For the text-containing cell, return its midpoint in [x, y] coordinate format. 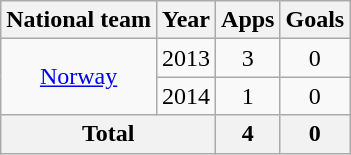
Norway [79, 77]
4 [248, 134]
3 [248, 58]
Apps [248, 20]
Total [108, 134]
2014 [186, 96]
Year [186, 20]
Goals [315, 20]
National team [79, 20]
2013 [186, 58]
1 [248, 96]
